Identify which cell holds the provided text, then report its [x, y] central coordinate. 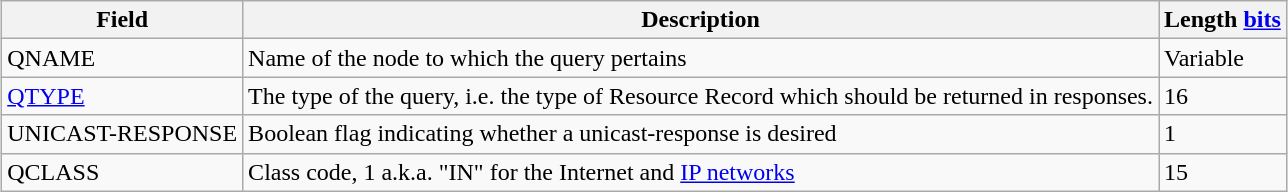
Length bits [1222, 20]
QNAME [122, 58]
16 [1222, 96]
Class code, 1 a.k.a. "IN" for the Internet and IP networks [701, 172]
15 [1222, 172]
Variable [1222, 58]
Field [122, 20]
Name of the node to which the query pertains [701, 58]
QTYPE [122, 96]
UNICAST-RESPONSE [122, 134]
Boolean flag indicating whether a unicast-response is desired [701, 134]
The type of the query, i.e. the type of Resource Record which should be returned in responses. [701, 96]
QCLASS [122, 172]
1 [1222, 134]
Description [701, 20]
